Return the [x, y] coordinate for the center point of the cell that contains the specified text.  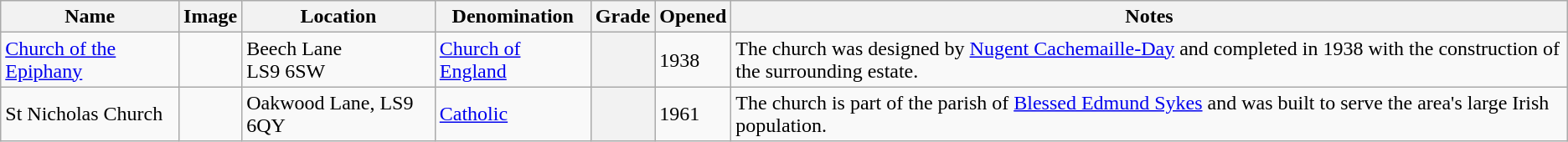
Name [90, 17]
Church of the Epiphany [90, 60]
1961 [694, 114]
Catholic [513, 114]
Location [338, 17]
Notes [1149, 17]
Grade [622, 17]
Denomination [513, 17]
Opened [694, 17]
Church of England [513, 60]
The church is part of the parish of Blessed Edmund Sykes and was built to serve the area's large Irish population. [1149, 114]
The church was designed by Nugent Cachemaille-Day and completed in 1938 with the construction of the surrounding estate. [1149, 60]
Beech LaneLS9 6SW [338, 60]
Oakwood Lane, LS9 6QY [338, 114]
St Nicholas Church [90, 114]
1938 [694, 60]
Image [211, 17]
